Scan for the cell matching the given text and deliver its [X, Y] coordinate at center. 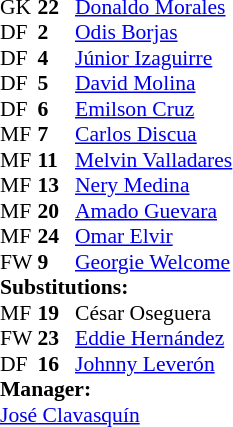
Carlos Discua [154, 135]
Odis Borjas [154, 33]
6 [57, 109]
Manager: [116, 389]
20 [57, 211]
Georgie Welcome [154, 262]
13 [57, 185]
Eddie Hernández [154, 339]
César Oseguera [154, 313]
4 [57, 58]
11 [57, 160]
23 [57, 339]
7 [57, 135]
19 [57, 313]
9 [57, 262]
David Molina [154, 83]
2 [57, 33]
24 [57, 237]
Emilson Cruz [154, 109]
Nery Medina [154, 185]
Substitutions: [116, 287]
Júnior Izaguirre [154, 58]
Omar Elvir [154, 237]
16 [57, 364]
Johnny Leverón [154, 364]
5 [57, 83]
Melvin Valladares [154, 160]
Amado Guevara [154, 211]
